Return [X, Y] of the center of cell containing provided text 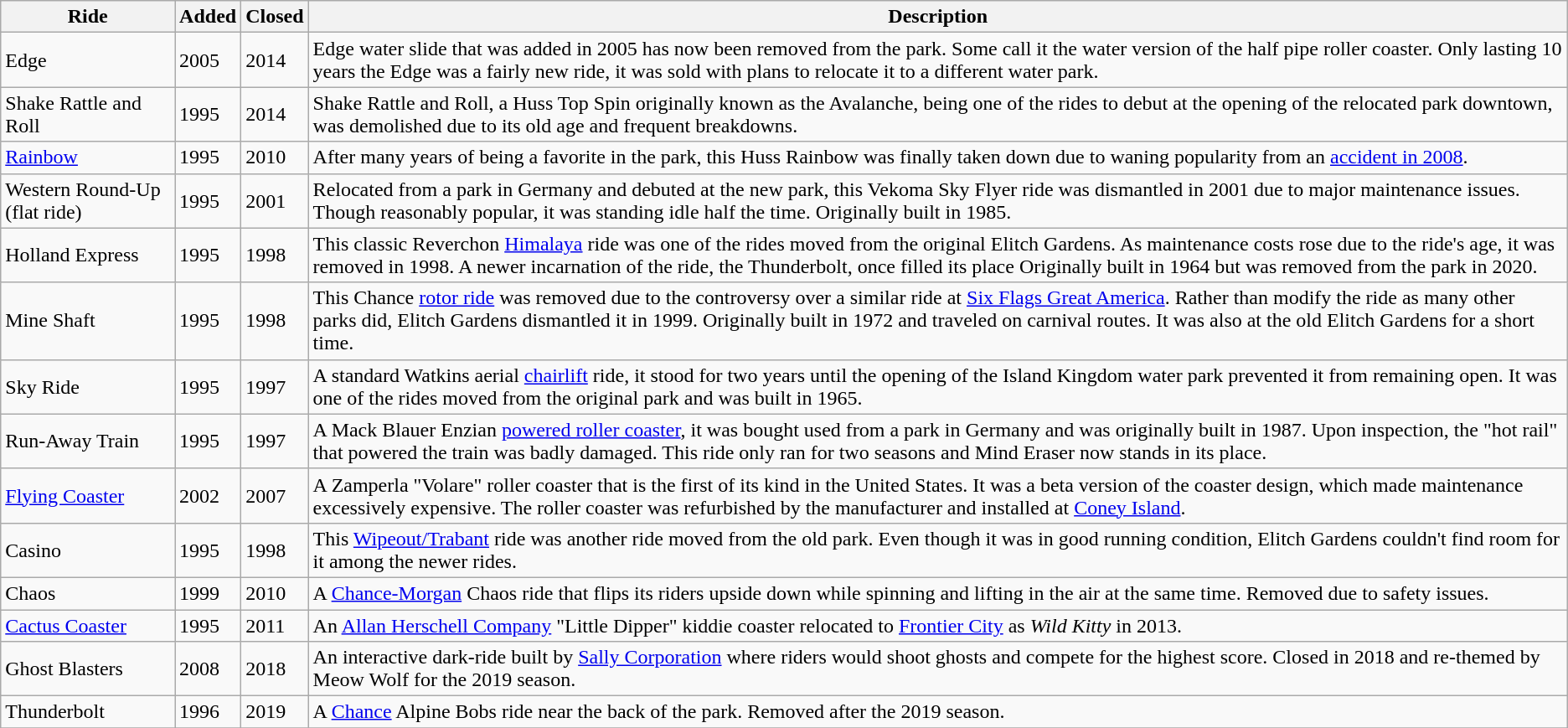
Ghost Blasters [88, 669]
After many years of being a favorite in the park, this Huss Rainbow was finally taken down due to waning popularity from an accident in 2008. [938, 157]
A Chance-Morgan Chaos ride that flips its riders upside down while spinning and lifting in the air at the same time. Removed due to safety issues. [938, 593]
Cactus Coaster [88, 626]
1996 [208, 712]
Mine Shaft [88, 321]
Rainbow [88, 157]
Casino [88, 550]
2011 [275, 626]
A Chance Alpine Bobs ride near the back of the park. Removed after the 2019 season. [938, 712]
2018 [275, 669]
Description [938, 17]
Edge [88, 60]
Chaos [88, 593]
2019 [275, 712]
Sky Ride [88, 387]
2005 [208, 60]
An Allan Herschell Company "Little Dipper" kiddie coaster relocated to Frontier City as Wild Kitty in 2013. [938, 626]
Added [208, 17]
2007 [275, 496]
Ride [88, 17]
Thunderbolt [88, 712]
Closed [275, 17]
2002 [208, 496]
1999 [208, 593]
Run-Away Train [88, 441]
Holland Express [88, 255]
2001 [275, 201]
Flying Coaster [88, 496]
Western Round-Up (flat ride) [88, 201]
2008 [208, 669]
Shake Rattle and Roll [88, 114]
